Detect which cell encompasses the target text, then output its [x, y] center coordinate. 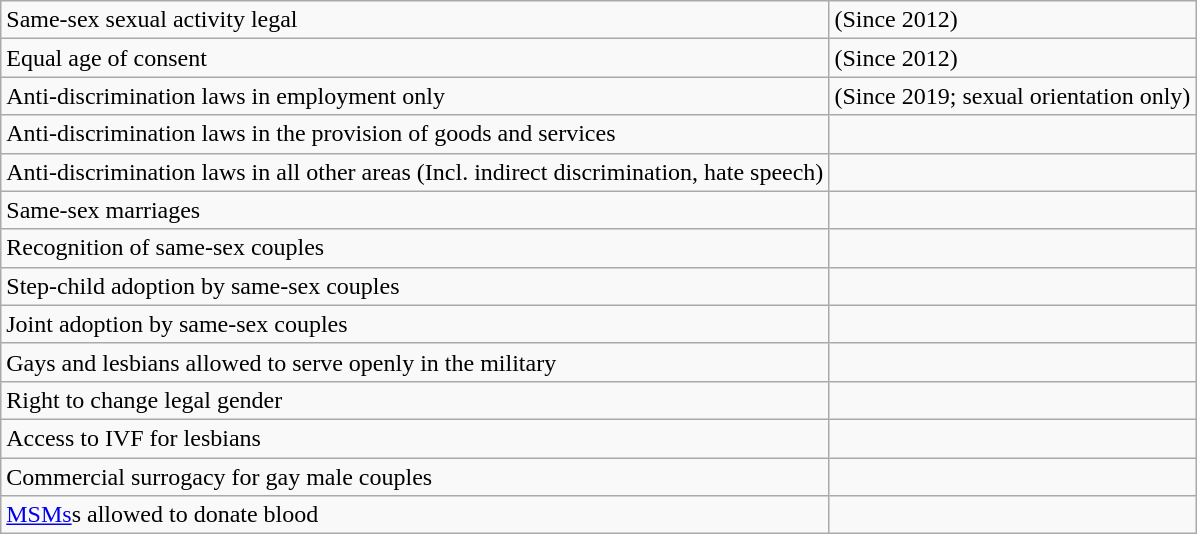
Access to IVF for lesbians [415, 438]
Joint adoption by same-sex couples [415, 324]
Commercial surrogacy for gay male couples [415, 477]
Anti-discrimination laws in the provision of goods and services [415, 134]
Gays and lesbians allowed to serve openly in the military [415, 362]
Same-sex marriages [415, 210]
Recognition of same-sex couples [415, 248]
Equal age of consent [415, 58]
(Since 2019; sexual orientation only) [1012, 96]
MSMss allowed to donate blood [415, 515]
Anti-discrimination laws in employment only [415, 96]
Step-child adoption by same-sex couples [415, 286]
Same-sex sexual activity legal [415, 20]
Right to change legal gender [415, 400]
Anti-discrimination laws in all other areas (Incl. indirect discrimination, hate speech) [415, 172]
